From the cell containing the given text, extract its center point as (x, y) coordinate. 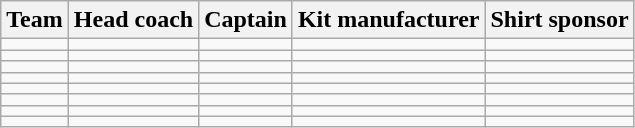
Team (35, 20)
Kit manufacturer (388, 20)
Shirt sponsor (560, 20)
Head coach (133, 20)
Captain (246, 20)
